Locate the cell with the specified text and output its [x, y] center coordinate. 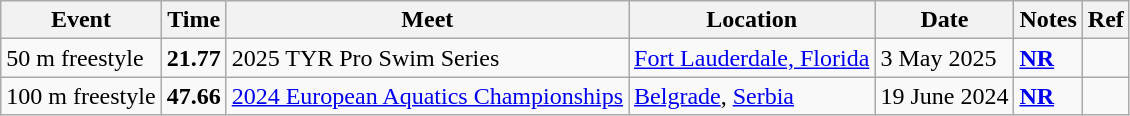
Meet [427, 20]
100 m freestyle [81, 96]
47.66 [194, 96]
Notes [1048, 20]
19 June 2024 [944, 96]
50 m freestyle [81, 58]
Location [752, 20]
Belgrade, Serbia [752, 96]
2025 TYR Pro Swim Series [427, 58]
21.77 [194, 58]
Time [194, 20]
Event [81, 20]
3 May 2025 [944, 58]
Fort Lauderdale, Florida [752, 58]
2024 European Aquatics Championships [427, 96]
Date [944, 20]
Ref [1106, 20]
